Search for the cell housing the specified text and yield its (x, y) center coordinate. 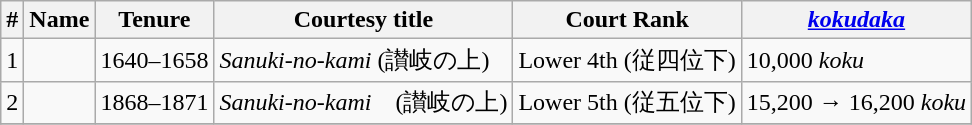
1 (12, 60)
# (12, 20)
15,200 → 16,200 koku (856, 102)
Name (60, 20)
Courtesy title (364, 20)
10,000 koku (856, 60)
1868–1871 (154, 102)
1640–1658 (154, 60)
2 (12, 102)
Lower 5th (従五位下) (627, 102)
Court Rank (627, 20)
Lower 4th (従四位下) (627, 60)
kokudaka (856, 20)
Tenure (154, 20)
